Extract the (x, y) coordinate from the center of the cell holding the provided text.  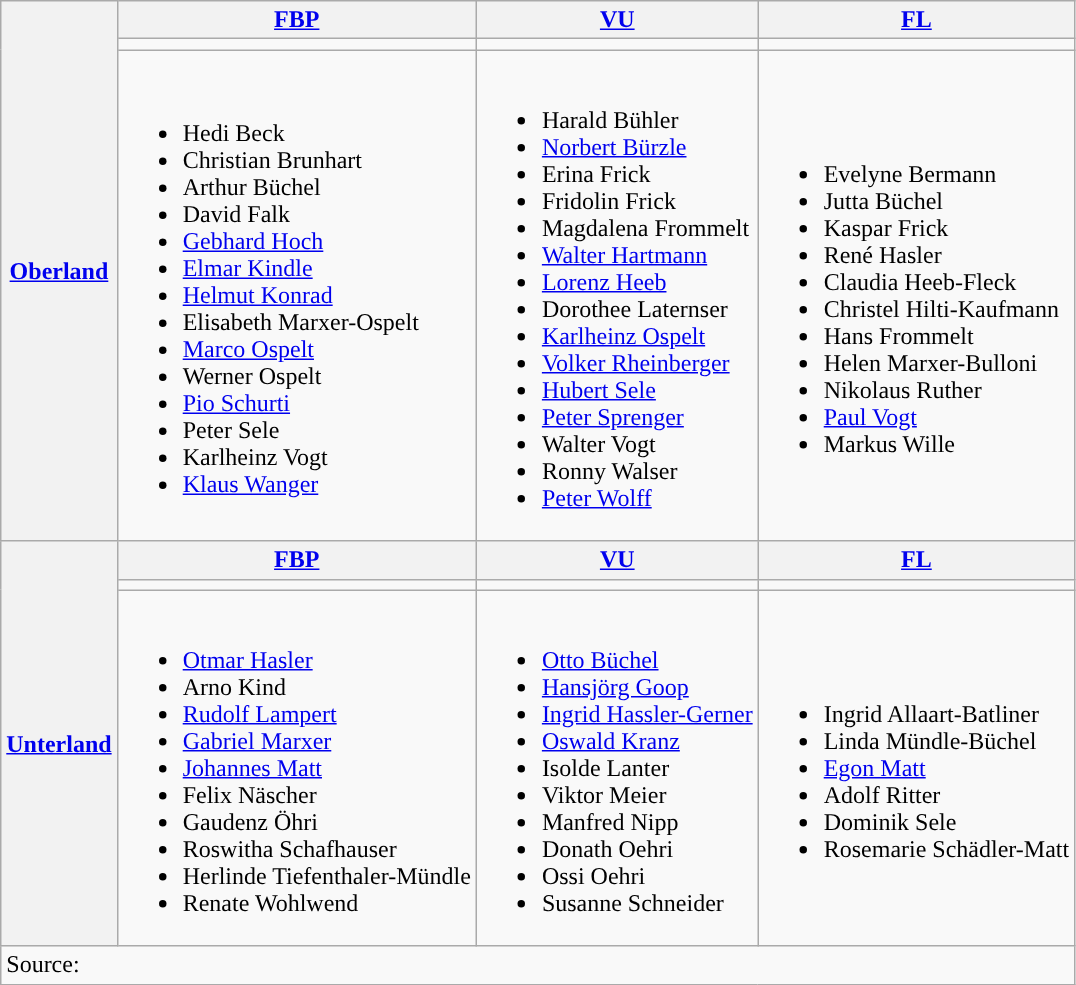
Oberland (59, 271)
Unterland (59, 744)
Source: (538, 965)
Ingrid Allaart-BatlinerLinda Mündle-BüchelEgon MattAdolf RitterDominik SeleRosemarie Schädler-Matt (916, 768)
Otto BüchelHansjörg GoopIngrid Hassler-GernerOswald KranzIsolde LanterViktor MeierManfred NippDonath OehriOssi OehriSusanne Schneider (617, 768)
